Output the [x, y] coordinate of the center of the cell containing the given text.  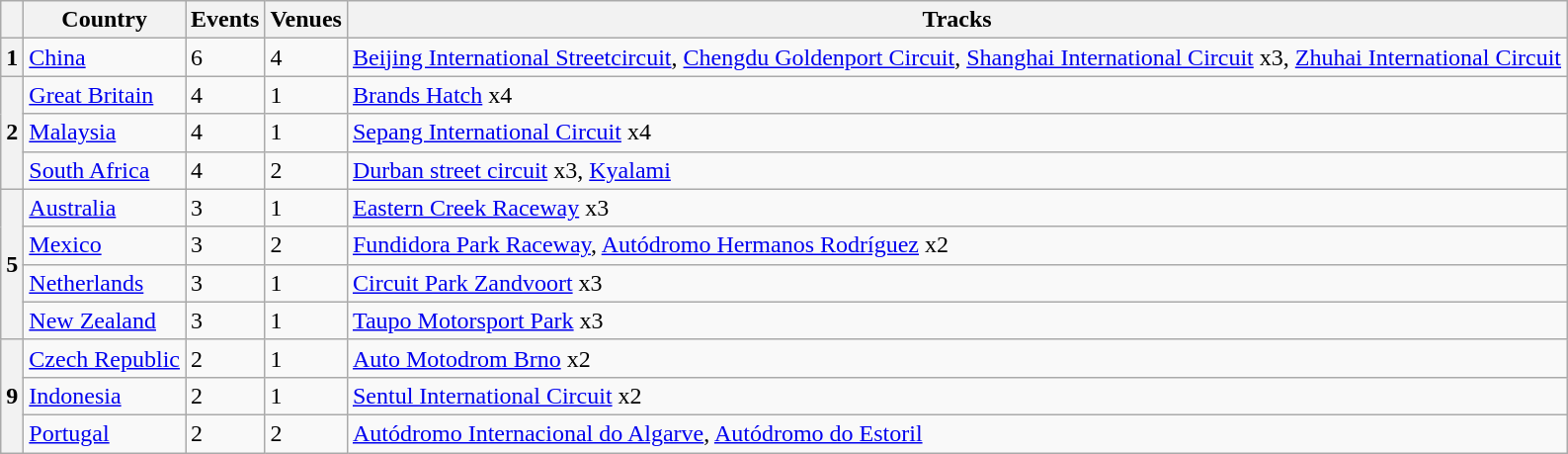
Sentul International Circuit x2 [956, 396]
New Zealand [105, 320]
Czech Republic [105, 358]
Australia [105, 208]
South Africa [105, 170]
Indonesia [105, 396]
Eastern Creek Raceway x3 [956, 208]
Fundidora Park Raceway, Autódromo Hermanos Rodríguez x2 [956, 245]
Venues [306, 20]
6 [225, 57]
Sepang International Circuit x4 [956, 133]
9 [12, 396]
Malaysia [105, 133]
Auto Motodrom Brno x2 [956, 358]
Taupo Motorsport Park x3 [956, 320]
Netherlands [105, 283]
Brands Hatch x4 [956, 95]
China [105, 57]
Autódromo Internacional do Algarve, Autódromo do Estoril [956, 433]
Great Britain [105, 95]
Mexico [105, 245]
Beijing International Streetcircuit, Chengdu Goldenport Circuit, Shanghai International Circuit x3, Zhuhai International Circuit [956, 57]
Events [225, 20]
Circuit Park Zandvoort x3 [956, 283]
5 [12, 264]
Portugal [105, 433]
Country [105, 20]
Tracks [956, 20]
Durban street circuit x3, Kyalami [956, 170]
